Search for the cell housing the specified text and yield its [X, Y] center coordinate. 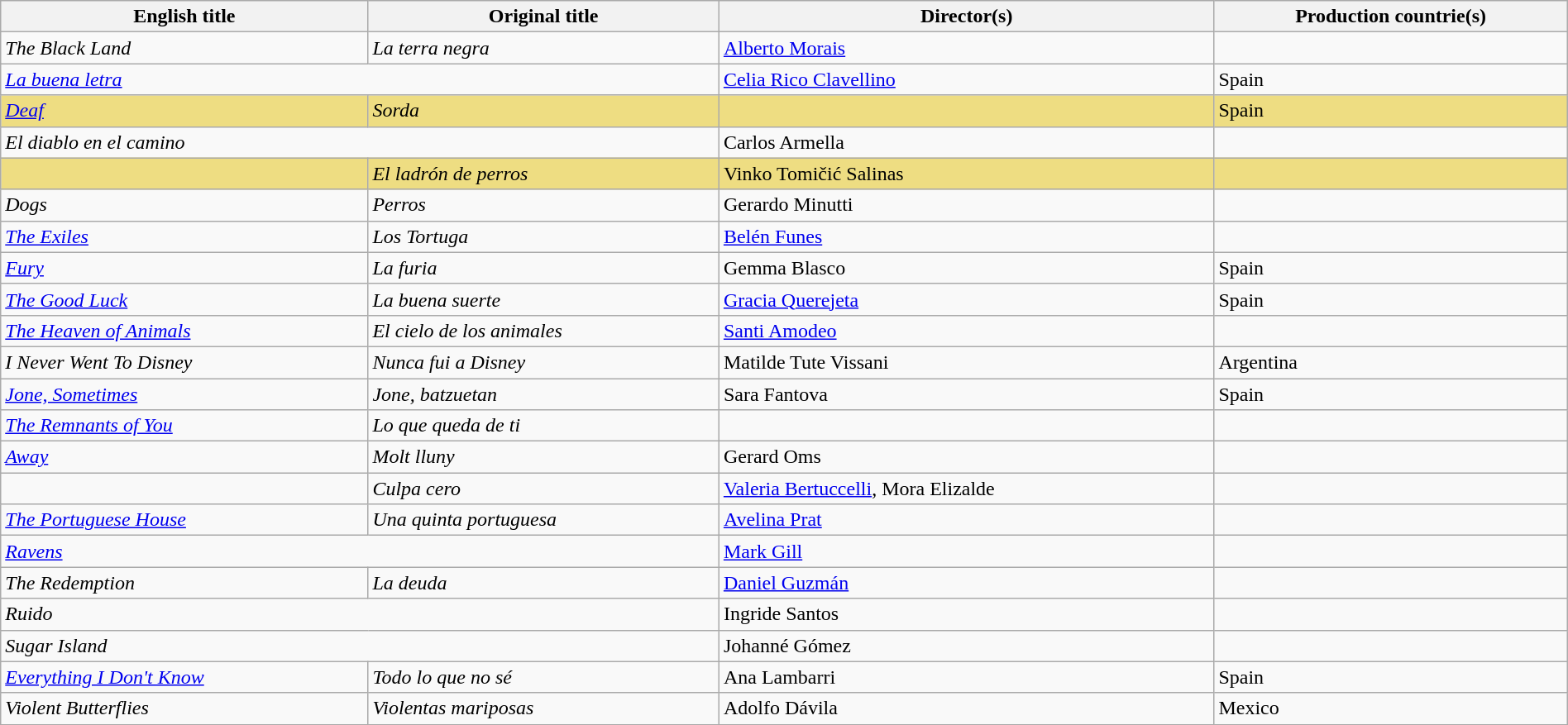
Una quinta portuguesa [543, 520]
Gracia Querejeta [966, 299]
Avelina Prat [966, 520]
Daniel Guzmán [966, 583]
Carlos Armella [966, 142]
La buena suerte [543, 299]
Jone, Sometimes [184, 394]
Sorda [543, 111]
Deaf [184, 111]
Mark Gill [966, 551]
Violent Butterflies [184, 708]
Belén Funes [966, 236]
Sugar Island [361, 646]
El ladrón de perros [543, 174]
Ana Lambarri [966, 677]
The Black Land [184, 48]
Gemma Blasco [966, 268]
La terra negra [543, 48]
Sara Fantova [966, 394]
Alberto Morais [966, 48]
La buena letra [361, 79]
La deuda [543, 583]
Vinko Tomičić Salinas [966, 174]
Production countrie(s) [1391, 17]
I Never Went To Disney [184, 362]
Valeria Bertuccelli, Mora Elizalde [966, 489]
Gerard Oms [966, 457]
Culpa cero [543, 489]
La furia [543, 268]
Adolfo Dávila [966, 708]
The Redemption [184, 583]
The Heaven of Animals [184, 331]
Santi Amodeo [966, 331]
Matilde Tute Vissani [966, 362]
Todo lo que no sé [543, 677]
El cielo de los animales [543, 331]
Jone, batzuetan [543, 394]
Director(s) [966, 17]
Violentas mariposas [543, 708]
Dogs [184, 205]
Ingride Santos [966, 614]
Away [184, 457]
Mexico [1391, 708]
Gerardo Minutti [966, 205]
Original title [543, 17]
Ruido [361, 614]
Molt lluny [543, 457]
English title [184, 17]
The Exiles [184, 236]
Los Tortuga [543, 236]
Celia Rico Clavellino [966, 79]
Nunca fui a Disney [543, 362]
Fury [184, 268]
The Remnants of You [184, 426]
The Portuguese House [184, 520]
Ravens [361, 551]
Lo que queda de ti [543, 426]
The Good Luck [184, 299]
Everything I Don't Know [184, 677]
El diablo en el camino [361, 142]
Perros [543, 205]
Argentina [1391, 362]
Johanné Gómez [966, 646]
